Locate the cell with the specified text and output its [X, Y] center coordinate. 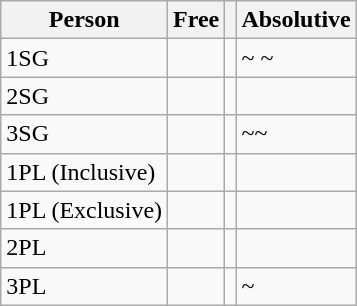
1PL (Inclusive) [84, 172]
~ [296, 286]
2PL [84, 248]
1SG [84, 58]
1PL (Exclusive) [84, 210]
Absolutive [296, 20]
Person [84, 20]
~ ~ [296, 58]
2SG [84, 96]
~~ [296, 134]
3PL [84, 286]
Free [196, 20]
3SG [84, 134]
